From the cell containing the given text, extract its center point as (X, Y) coordinate. 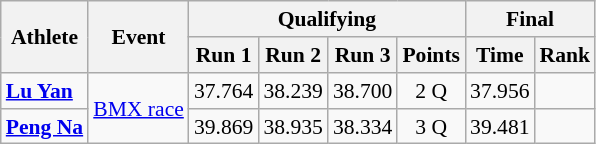
3 Q (431, 126)
37.764 (224, 91)
BMX race (138, 108)
Run 1 (224, 55)
Athlete (44, 36)
39.481 (500, 126)
39.869 (224, 126)
38.700 (362, 91)
2 Q (431, 91)
Lu Yan (44, 91)
Time (500, 55)
Points (431, 55)
38.935 (292, 126)
38.334 (362, 126)
Run 3 (362, 55)
Event (138, 36)
Rank (566, 55)
37.956 (500, 91)
Final (530, 19)
38.239 (292, 91)
Peng Na (44, 126)
Qualifying (327, 19)
Run 2 (292, 55)
